Extract the [x, y] coordinate from the center of the cell holding the provided text.  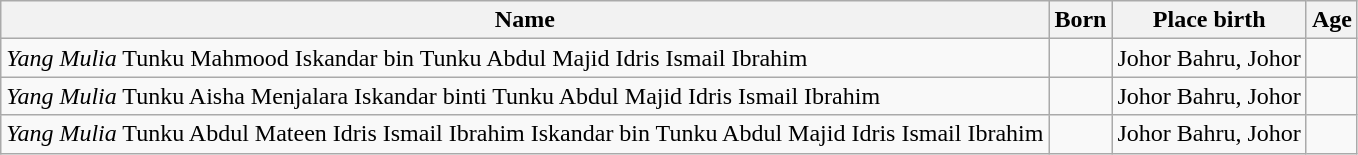
Age [1332, 20]
Yang Mulia Tunku Aisha Menjalara Iskandar binti Tunku Abdul Majid Idris Ismail Ibrahim [525, 96]
Yang Mulia Tunku Abdul Mateen Idris Ismail Ibrahim Iskandar bin Tunku Abdul Majid Idris Ismail Ibrahim [525, 134]
Place birth [1209, 20]
Yang Mulia Tunku Mahmood Iskandar bin Tunku Abdul Majid Idris Ismail Ibrahim [525, 58]
Name [525, 20]
Born [1080, 20]
